Capture the cell that displays the provided text and extract its [X, Y] central coordinate. 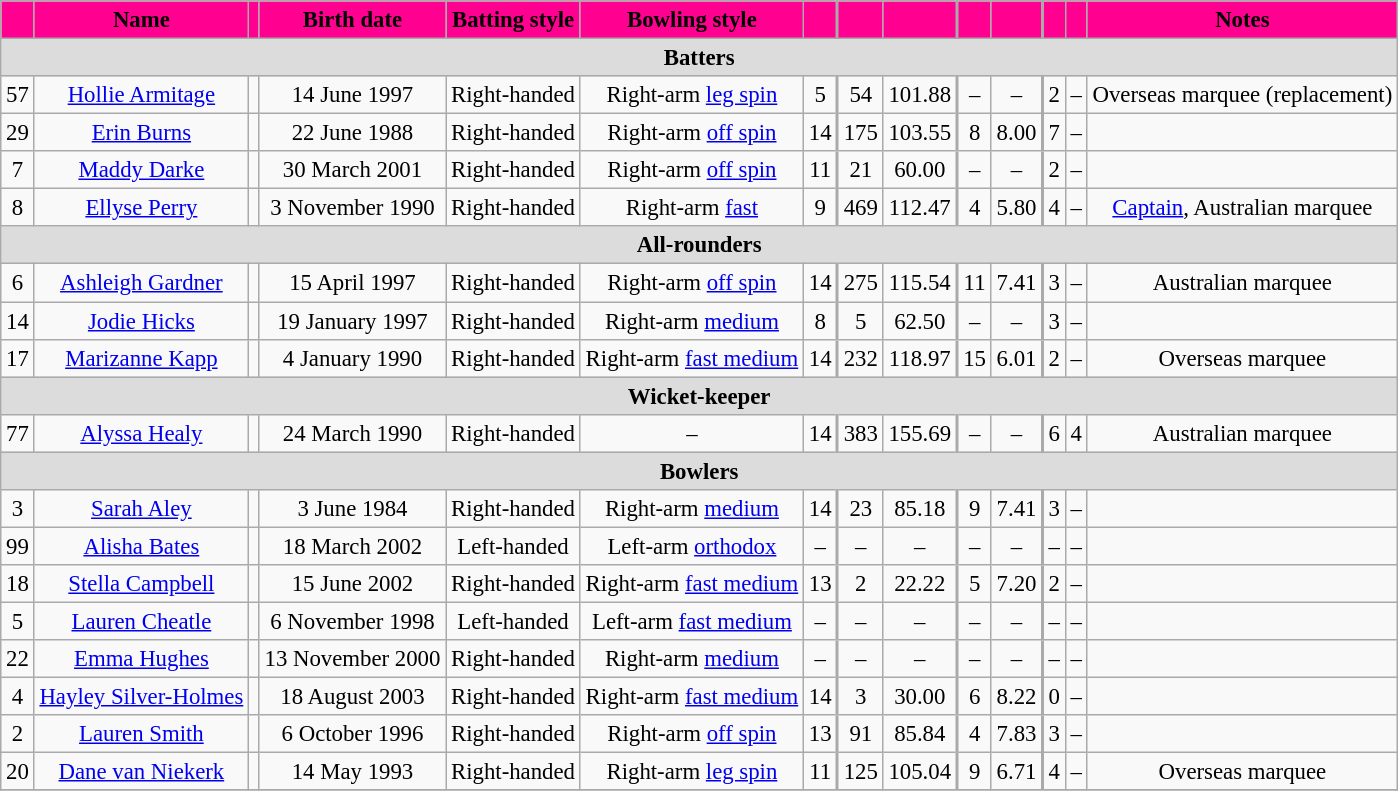
115.54 [920, 283]
85.18 [920, 509]
6.01 [1016, 358]
Hayley Silver-Holmes [141, 697]
15 April 1997 [352, 283]
30 March 2001 [352, 170]
Stella Campbell [141, 584]
Birth date [352, 20]
99 [18, 546]
469 [861, 208]
8.00 [1016, 133]
7.20 [1016, 584]
54 [861, 95]
22 [18, 659]
101.88 [920, 95]
18 March 2002 [352, 546]
Ellyse Perry [141, 208]
15 [974, 358]
Name [141, 20]
60.00 [920, 170]
112.47 [920, 208]
4 January 1990 [352, 358]
22.22 [920, 584]
3 November 1990 [352, 208]
22 June 1988 [352, 133]
Batters [700, 58]
125 [861, 772]
20 [18, 772]
155.69 [920, 433]
Jodie Hicks [141, 321]
232 [861, 358]
77 [18, 433]
118.97 [920, 358]
Left-arm fast medium [692, 621]
All-rounders [700, 245]
175 [861, 133]
29 [18, 133]
6 November 1998 [352, 621]
57 [18, 95]
13 November 2000 [352, 659]
6 October 1996 [352, 734]
Ashleigh Gardner [141, 283]
Captain, Australian marquee [1242, 208]
5.80 [1016, 208]
18 [18, 584]
85.84 [920, 734]
Notes [1242, 20]
Bowling style [692, 20]
Batting style [514, 20]
383 [861, 433]
3 June 1984 [352, 509]
Wicket-keeper [700, 396]
Lauren Cheatle [141, 621]
275 [861, 283]
Dane van Niekerk [141, 772]
15 June 2002 [352, 584]
30.00 [920, 697]
105.04 [920, 772]
19 January 1997 [352, 321]
Bowlers [700, 471]
0 [1054, 697]
Lauren Smith [141, 734]
Erin Burns [141, 133]
17 [18, 358]
24 March 1990 [352, 433]
21 [861, 170]
Alyssa Healy [141, 433]
8.22 [1016, 697]
Left-arm orthodox [692, 546]
Overseas marquee (replacement) [1242, 95]
Hollie Armitage [141, 95]
62.50 [920, 321]
Marizanne Kapp [141, 358]
91 [861, 734]
18 August 2003 [352, 697]
23 [861, 509]
Maddy Darke [141, 170]
Sarah Aley [141, 509]
Alisha Bates [141, 546]
6.71 [1016, 772]
Right-arm fast [692, 208]
14 June 1997 [352, 95]
14 May 1993 [352, 772]
103.55 [920, 133]
Emma Hughes [141, 659]
7.83 [1016, 734]
